Locate the cell with the specified text and output its [X, Y] center coordinate. 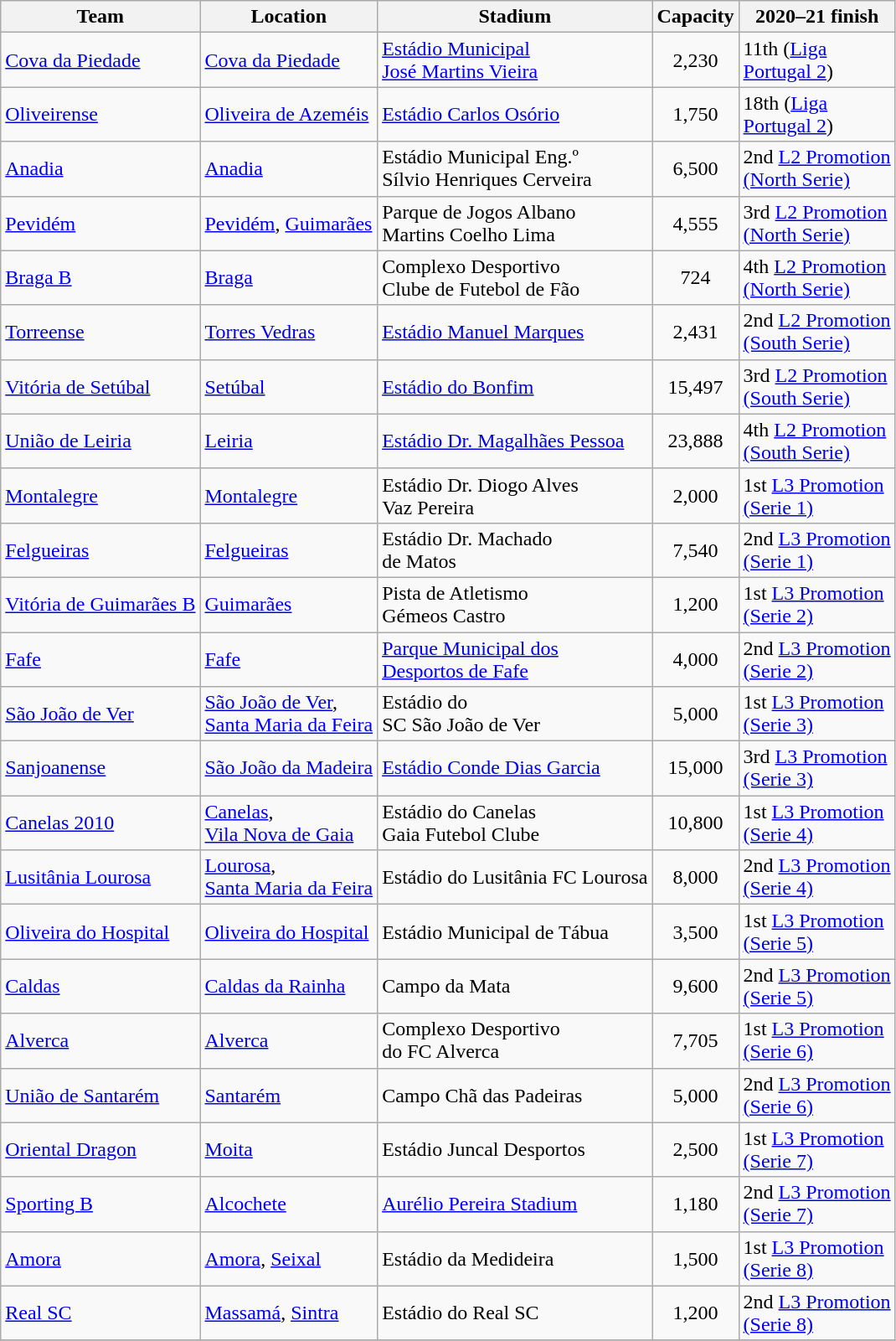
Oliveira de Azeméis [289, 114]
Vitória de Setúbal [100, 387]
Estádio Dr. Diogo AlvesVaz Pereira [515, 496]
Guimarães [289, 605]
2nd L3 Promotion(Serie 5) [817, 987]
Torreense [100, 332]
Location [289, 17]
Moita [289, 1149]
2nd L2 Promotion(South Serie) [817, 332]
2,000 [695, 496]
23,888 [695, 441]
Santarém [289, 1096]
3,500 [695, 931]
18th (LigaPortugal 2) [817, 114]
Estádio MunicipalJosé Martins Vieira [515, 60]
Team [100, 17]
União de Leiria [100, 441]
Caldas [100, 987]
Oriental Dragon [100, 1149]
Estádio do Lusitânia FC Lourosa [515, 878]
1st L3 Promotion(Serie 1) [817, 496]
3rd L2 Promotion(North Serie) [817, 223]
São João de Ver,Santa Maria da Feira [289, 714]
Estádio Manuel Marques [515, 332]
15,497 [695, 387]
Estádio da Medideira [515, 1258]
Campo Chã das Padeiras [515, 1096]
Estádio Juncal Desportos [515, 1149]
Real SC [100, 1313]
15,000 [695, 769]
Lusitânia Lourosa [100, 878]
Campo da Mata [515, 987]
Estádio Carlos Osório [515, 114]
São João de Ver [100, 714]
2nd L3 Promotion(Serie 6) [817, 1096]
Estádio do Real SC [515, 1313]
6,500 [695, 169]
2nd L2 Promotion(North Serie) [817, 169]
4th L2 Promotion(North Serie) [817, 278]
Pevidém, Guimarães [289, 223]
Estádio Dr. Machadode Matos [515, 549]
Parque de Jogos AlbanoMartins Coelho Lima [515, 223]
4,000 [695, 658]
Braga [289, 278]
Stadium [515, 17]
4th L2 Promotion(South Serie) [817, 441]
1,500 [695, 1258]
4,555 [695, 223]
2,431 [695, 332]
1st L3 Promotion(Serie 8) [817, 1258]
3rd L3 Promotion(Serie 3) [817, 769]
Oliveirense [100, 114]
1st L3 Promotion(Serie 3) [817, 714]
Parque Municipal dosDesportos de Fafe [515, 658]
724 [695, 278]
Canelas 2010 [100, 823]
Canelas,Vila Nova de Gaia [289, 823]
Estádio Municipal Eng.ºSílvio Henriques Cerveira [515, 169]
Amora, Seixal [289, 1258]
Torres Vedras [289, 332]
Pevidém [100, 223]
Braga B [100, 278]
Capacity [695, 17]
Estádio doSC São João de Ver [515, 714]
Complexo Desportivodo FC Alverca [515, 1040]
Massamá, Sintra [289, 1313]
2nd L3 Promotion(Serie 7) [817, 1204]
Sporting B [100, 1204]
Caldas da Rainha [289, 987]
Estádio do CanelasGaia Futebol Clube [515, 823]
2nd L3 Promotion(Serie 8) [817, 1313]
7,705 [695, 1040]
10,800 [695, 823]
Lourosa,Santa Maria da Feira [289, 878]
9,600 [695, 987]
1st L3 Promotion(Serie 7) [817, 1149]
1st L3 Promotion(Serie 6) [817, 1040]
Alcochete [289, 1204]
Sanjoanense [100, 769]
Leiria [289, 441]
11th (LigaPortugal 2) [817, 60]
3rd L2 Promotion(South Serie) [817, 387]
Setúbal [289, 387]
2020–21 finish [817, 17]
Aurélio Pereira Stadium [515, 1204]
Vitória de Guimarães B [100, 605]
1st L3 Promotion(Serie 2) [817, 605]
1st L3 Promotion(Serie 4) [817, 823]
7,540 [695, 549]
União de Santarém [100, 1096]
São João da Madeira [289, 769]
Estádio Conde Dias Garcia [515, 769]
8,000 [695, 878]
1,750 [695, 114]
2nd L3 Promotion(Serie 1) [817, 549]
1st L3 Promotion(Serie 5) [817, 931]
Complexo DesportivoClube de Futebol de Fão [515, 278]
2nd L3 Promotion(Serie 4) [817, 878]
Amora [100, 1258]
1,180 [695, 1204]
2,230 [695, 60]
Estádio Municipal de Tábua [515, 931]
Estádio do Bonfim [515, 387]
Pista de AtletismoGémeos Castro [515, 605]
Estádio Dr. Magalhães Pessoa [515, 441]
2nd L3 Promotion(Serie 2) [817, 658]
2,500 [695, 1149]
